Capture the cell that displays the provided text and extract its (X, Y) central coordinate. 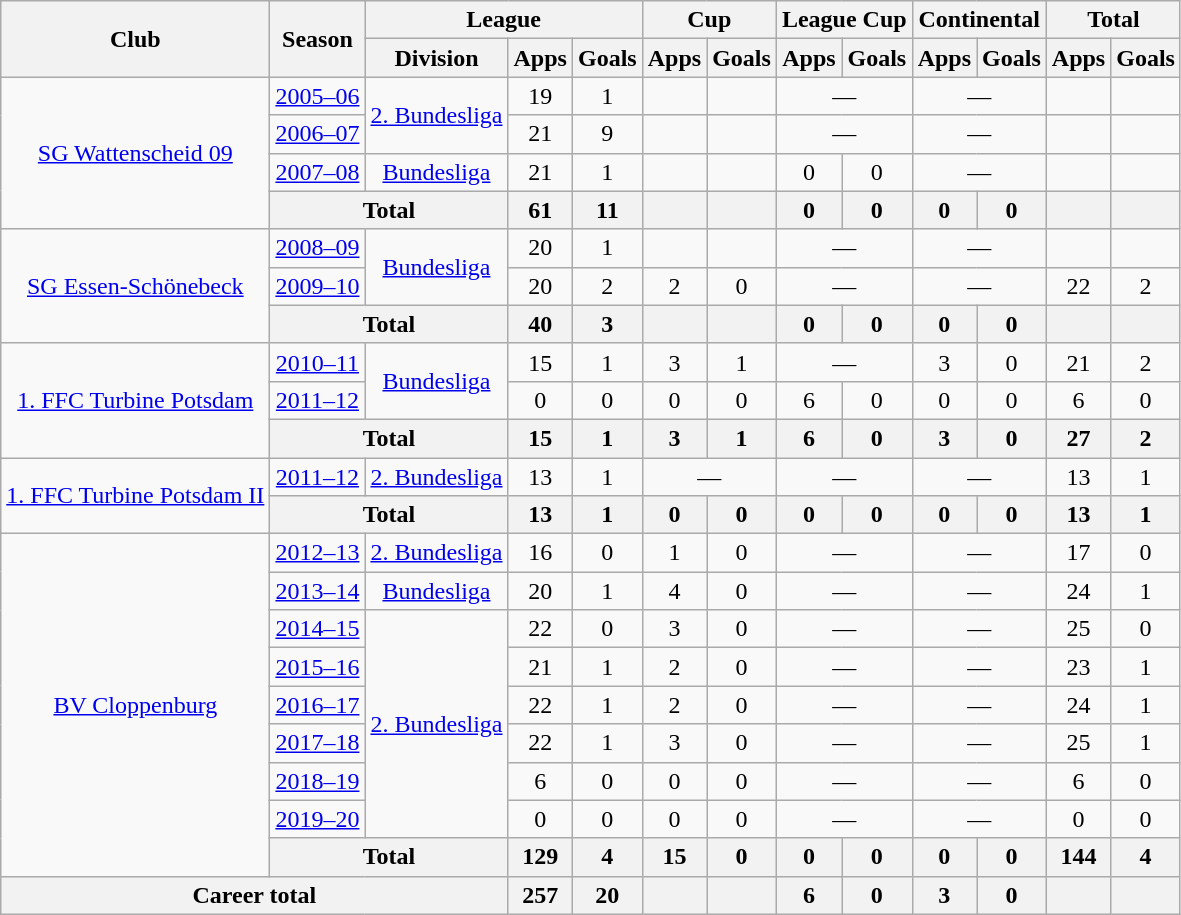
SG Essen-Schönebeck (136, 286)
61 (540, 210)
17 (1078, 553)
40 (540, 324)
2009–10 (318, 286)
27 (1078, 438)
2007–08 (318, 172)
1. FFC Turbine Potsdam II (136, 496)
23 (1078, 667)
League (504, 20)
2018–19 (318, 781)
2006–07 (318, 134)
144 (1078, 857)
2019–20 (318, 819)
129 (540, 857)
SG Wattenscheid 09 (136, 153)
2015–16 (318, 667)
2016–17 (318, 705)
2005–06 (318, 96)
Continental (979, 20)
9 (607, 134)
Club (136, 39)
League Cup (844, 20)
16 (540, 553)
2008–09 (318, 248)
Division (436, 58)
1. FFC Turbine Potsdam (136, 400)
2013–14 (318, 591)
257 (540, 895)
2017–18 (318, 743)
Career total (254, 895)
19 (540, 96)
2014–15 (318, 629)
11 (607, 210)
2012–13 (318, 553)
Season (318, 39)
Cup (709, 20)
BV Cloppenburg (136, 706)
2010–11 (318, 362)
